Find where the given text appears and provide that cell's center as [x, y] coordinate. 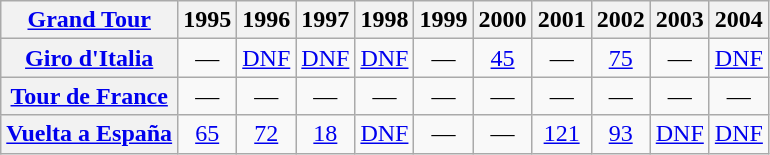
2000 [502, 20]
65 [208, 134]
1999 [444, 20]
1996 [266, 20]
1998 [384, 20]
Tour de France [90, 96]
2003 [680, 20]
1995 [208, 20]
45 [502, 58]
93 [620, 134]
72 [266, 134]
Giro d'Italia [90, 58]
18 [326, 134]
75 [620, 58]
2004 [738, 20]
1997 [326, 20]
2001 [562, 20]
Vuelta a España [90, 134]
121 [562, 134]
2002 [620, 20]
Grand Tour [90, 20]
